Search for the cell housing the specified text and yield its [X, Y] center coordinate. 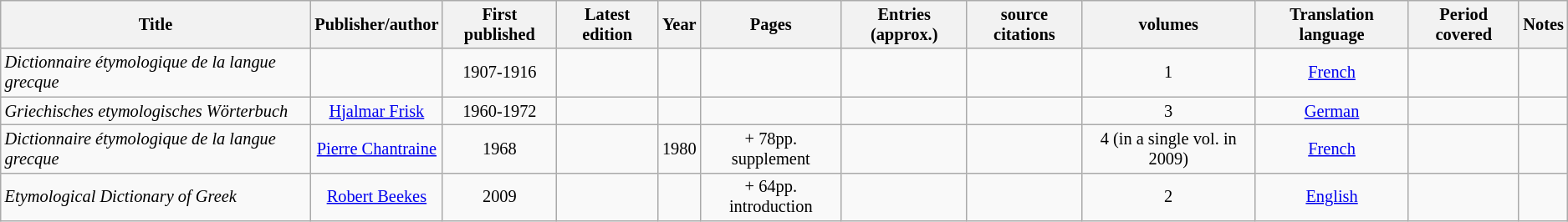
2009 [499, 197]
Pages [771, 24]
+ 64pp. introduction [771, 197]
source citations [1024, 24]
1968 [499, 149]
volumes [1168, 24]
Hjalmar Frisk [376, 111]
Robert Beekes [376, 197]
Title [156, 24]
Year [679, 24]
1980 [679, 149]
Entries (approx.) [904, 24]
+ 78pp. supplement [771, 149]
Translation language [1331, 24]
1907-1916 [499, 73]
1 [1168, 73]
First published [499, 24]
Notes [1543, 24]
Publisher/author [376, 24]
2 [1168, 197]
3 [1168, 111]
Pierre Chantraine [376, 149]
English [1331, 197]
1960-1972 [499, 111]
Latest edition [607, 24]
Griechisches etymologisches Wörterbuch [156, 111]
Etymological Dictionary of Greek [156, 197]
4 (in a single vol. in 2009) [1168, 149]
German [1331, 111]
Period covered [1463, 24]
